Search for the cell housing the specified text and yield its (X, Y) center coordinate. 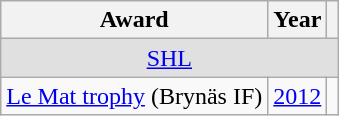
Award (134, 20)
Year (298, 20)
SHL (170, 58)
Le Mat trophy (Brynäs IF) (134, 96)
2012 (298, 96)
